Detect which cell encompasses the target text, then output its [X, Y] center coordinate. 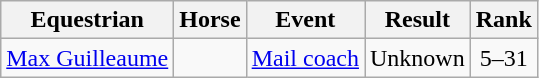
Equestrian [88, 20]
Unknown [417, 58]
Mail coach [305, 58]
Horse [210, 20]
5–31 [504, 58]
Max Guilleaume [88, 58]
Result [417, 20]
Event [305, 20]
Rank [504, 20]
